Detect which cell encompasses the target text, then output its (x, y) center coordinate. 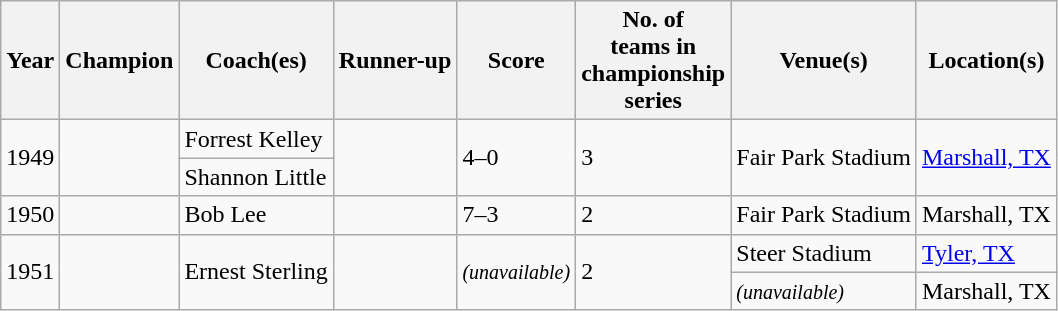
Bob Lee (256, 215)
No. ofteams inchampionshipseries (654, 60)
Ernest Sterling (256, 272)
3 (654, 158)
Year (30, 60)
1950 (30, 215)
7–3 (516, 215)
Tyler, TX (986, 253)
4–0 (516, 158)
Location(s) (986, 60)
1949 (30, 158)
Shannon Little (256, 177)
Coach(es) (256, 60)
Champion (120, 60)
Venue(s) (824, 60)
1951 (30, 272)
Runner-up (395, 60)
Steer Stadium (824, 253)
Score (516, 60)
Forrest Kelley (256, 139)
